Provide the [x, y] coordinate of the cell's center where the given text is located.  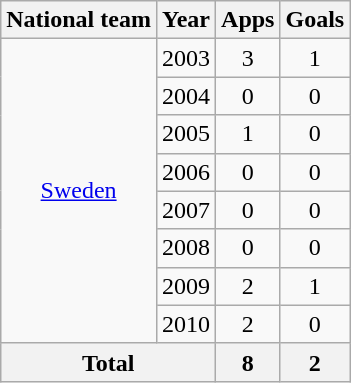
3 [248, 58]
National team [79, 20]
2006 [186, 172]
Year [186, 20]
Total [108, 362]
2005 [186, 134]
Goals [315, 20]
Sweden [79, 191]
2010 [186, 324]
2008 [186, 248]
2003 [186, 58]
Apps [248, 20]
2004 [186, 96]
2009 [186, 286]
2007 [186, 210]
8 [248, 362]
